Output the [X, Y] coordinate of the center of the cell containing the given text.  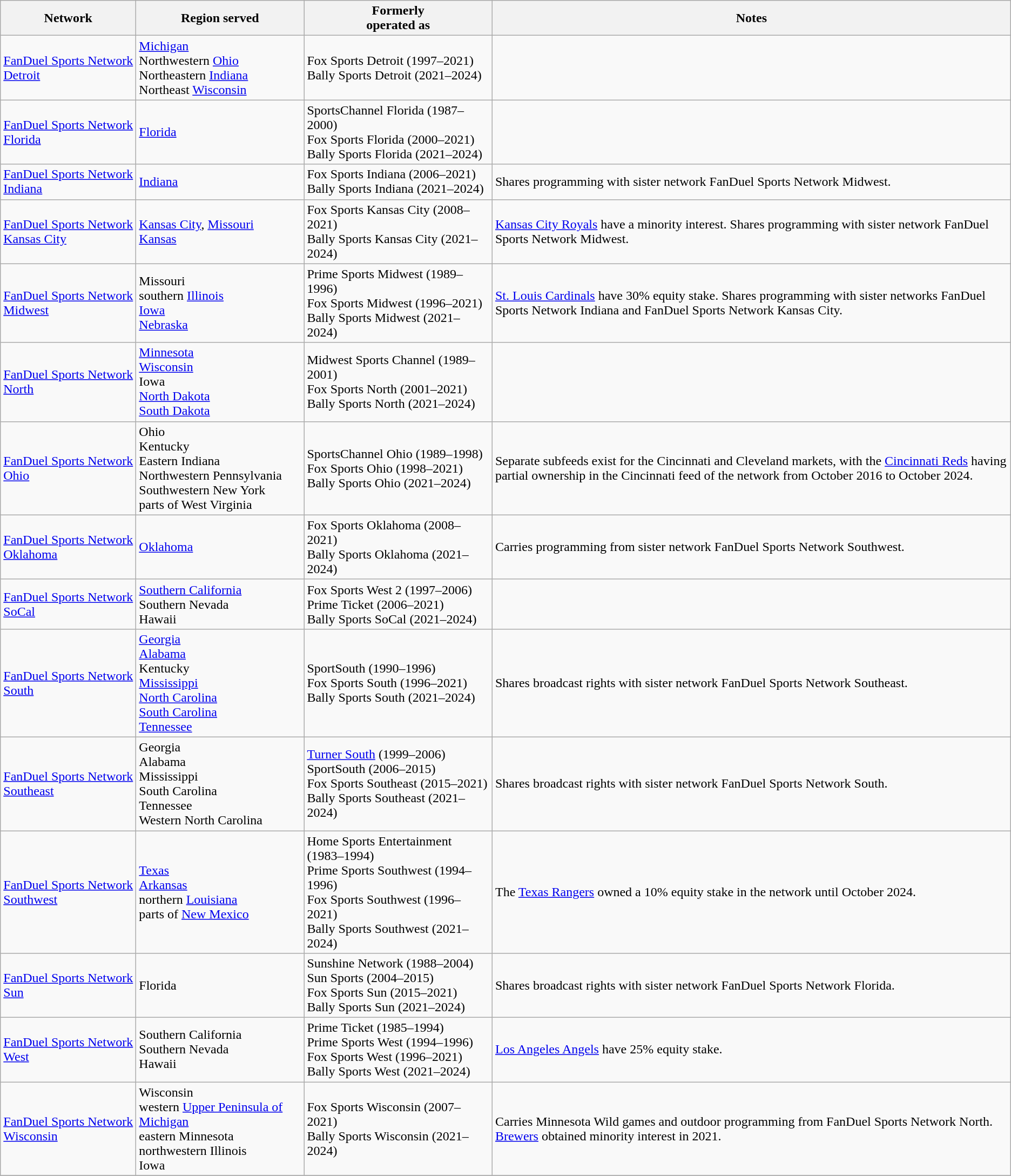
Notes [751, 18]
FanDuel Sports Network Sun [68, 985]
FanDuel Sports Network West [68, 1050]
Network [68, 18]
Fox Sports Wisconsin (2007–2021)Bally Sports Wisconsin (2021–2024) [399, 1129]
Oklahoma [220, 547]
Prime Sports Midwest (1989–1996)Fox Sports Midwest (1996–2021)Bally Sports Midwest (2021–2024) [399, 303]
Fox Sports Kansas City (2008–2021)Bally Sports Kansas City (2021–2024) [399, 231]
Shares broadcast rights with sister network FanDuel Sports Network Southeast. [751, 683]
Kansas City, MissouriKansas [220, 231]
Shares broadcast rights with sister network FanDuel Sports Network Florida. [751, 985]
FanDuel Sports Network Ohio [68, 468]
Shares programming with sister network FanDuel Sports Network Midwest. [751, 182]
FanDuel Sports Network Indiana [68, 182]
MichiganNorthwestern OhioNortheastern IndianaNortheast Wisconsin [220, 68]
Prime Ticket (1985–1994)Prime Sports West (1994–1996)Fox Sports West (1996–2021)Bally Sports West (2021–2024) [399, 1050]
Missourisouthern IllinoisIowaNebraska [220, 303]
FanDuel Sports Network Southeast [68, 783]
Indiana [220, 182]
Turner South (1999–2006)SportSouth (2006–2015)Fox Sports Southeast (2015–2021)Bally Sports Southeast (2021–2024) [399, 783]
Fox Sports Oklahoma (2008–2021)Bally Sports Oklahoma (2021–2024) [399, 547]
FanDuel Sports Network Wisconsin [68, 1129]
FanDuel Sports Network Detroit [68, 68]
Carries programming from sister network FanDuel Sports Network Southwest. [751, 547]
FanDuel Sports Network Southwest [68, 892]
FanDuel Sports Network SoCal [68, 604]
Midwest Sports Channel (1989–2001)Fox Sports North (2001–2021)Bally Sports North (2021–2024) [399, 382]
FanDuel Sports Network Kansas City [68, 231]
TexasArkansasnorthern Louisianaparts of New Mexico [220, 892]
Fox Sports Detroit (1997–2021)Bally Sports Detroit (2021–2024) [399, 68]
FanDuel Sports Network South [68, 683]
Los Angeles Angels have 25% equity stake. [751, 1050]
The Texas Rangers owned a 10% equity stake in the network until October 2024. [751, 892]
GeorgiaAlabamaKentuckyMississippiNorth CarolinaSouth CarolinaTennessee [220, 683]
Shares broadcast rights with sister network FanDuel Sports Network South. [751, 783]
FanDuel Sports Network Oklahoma [68, 547]
FanDuel Sports Network Midwest [68, 303]
SportsChannel Ohio (1989–1998)Fox Sports Ohio (1998–2021)Bally Sports Ohio (2021–2024) [399, 468]
SportsChannel Florida (1987–2000)Fox Sports Florida (2000–2021)Bally Sports Florida (2021–2024) [399, 132]
SportSouth (1990–1996)Fox Sports South (1996–2021)Bally Sports South (2021–2024) [399, 683]
FanDuel Sports Network North [68, 382]
Carries Minnesota Wild games and outdoor programming from FanDuel Sports Network North. Brewers obtained minority interest in 2021. [751, 1129]
OhioKentuckyEastern IndianaNorthwestern PennsylvaniaSouthwestern New Yorkparts of West Virginia [220, 468]
Fox Sports West 2 (1997–2006)Prime Ticket (2006–2021)Bally Sports SoCal (2021–2024) [399, 604]
GeorgiaAlabamaMississippiSouth CarolinaTennesseeWestern North Carolina [220, 783]
Kansas City Royals have a minority interest. Shares programming with sister network FanDuel Sports Network Midwest. [751, 231]
Wisconsinwestern Upper Peninsula of Michiganeastern Minnesotanorthwestern IllinoisIowa [220, 1129]
FanDuel Sports Network Florida [68, 132]
MinnesotaWisconsinIowaNorth DakotaSouth Dakota [220, 382]
Formerlyoperated as [399, 18]
Fox Sports Indiana (2006–2021)Bally Sports Indiana (2021–2024) [399, 182]
Home Sports Entertainment (1983–1994)Prime Sports Southwest (1994–1996)Fox Sports Southwest (1996–2021)Bally Sports Southwest (2021–2024) [399, 892]
Sunshine Network (1988–2004)Sun Sports (2004–2015)Fox Sports Sun (2015–2021)Bally Sports Sun (2021–2024) [399, 985]
Region served [220, 18]
